For the text-containing cell, return its midpoint in (x, y) coordinate format. 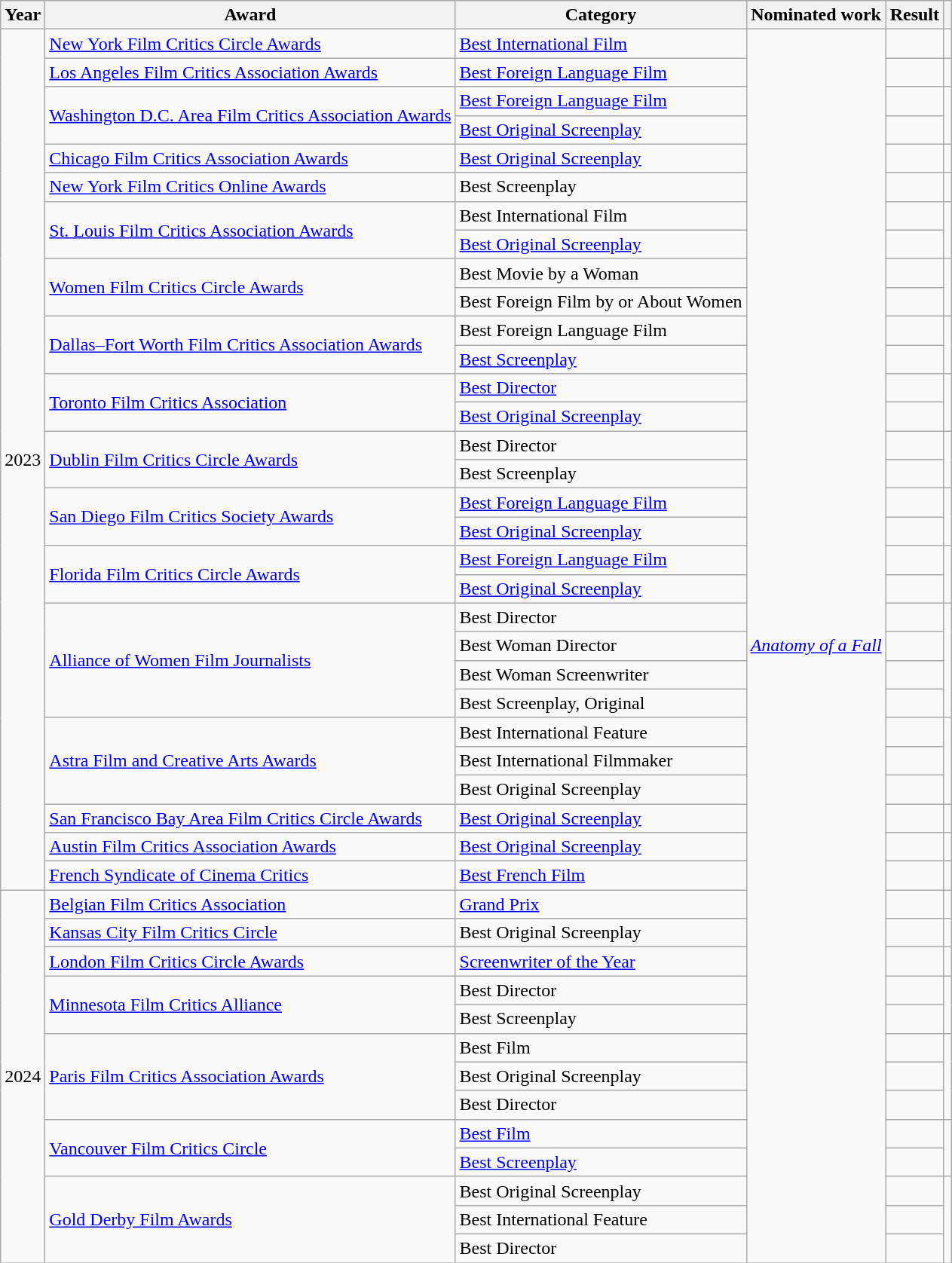
Florida Film Critics Circle Awards (250, 574)
Belgian Film Critics Association (250, 904)
Paris Film Critics Association Awards (250, 1076)
London Film Critics Circle Awards (250, 962)
Alliance of Women Film Journalists (250, 660)
St. Louis Film Critics Association Awards (250, 230)
Toronto Film Critics Association (250, 402)
2024 (23, 1076)
Chicago Film Critics Association Awards (250, 158)
Washington D.C. Area Film Critics Association Awards (250, 115)
Best International Filmmaker (601, 760)
Kansas City Film Critics Circle (250, 933)
Screenwriter of the Year (601, 962)
Best Foreign Film by or About Women (601, 301)
Austin Film Critics Association Awards (250, 847)
Best Woman Screenwriter (601, 674)
Vancouver Film Critics Circle (250, 1148)
Category (601, 15)
Gold Derby Film Awards (250, 1219)
Los Angeles Film Critics Association Awards (250, 72)
New York Film Critics Circle Awards (250, 44)
Nominated work (816, 15)
Dallas–Fort Worth Film Critics Association Awards (250, 344)
Dublin Film Critics Circle Awards (250, 460)
Minnesota Film Critics Alliance (250, 1005)
New York Film Critics Online Awards (250, 187)
San Diego Film Critics Society Awards (250, 517)
French Syndicate of Cinema Critics (250, 876)
Best French Film (601, 876)
Best Woman Director (601, 646)
2023 (23, 460)
San Francisco Bay Area Film Critics Circle Awards (250, 818)
Astra Film and Creative Arts Awards (250, 760)
Best Screenplay, Original (601, 703)
Year (23, 15)
Award (250, 15)
Anatomy of a Fall (816, 647)
Best Movie by a Woman (601, 273)
Result (914, 15)
Grand Prix (601, 904)
Women Film Critics Circle Awards (250, 287)
